Search for the cell housing the specified text and yield its (x, y) center coordinate. 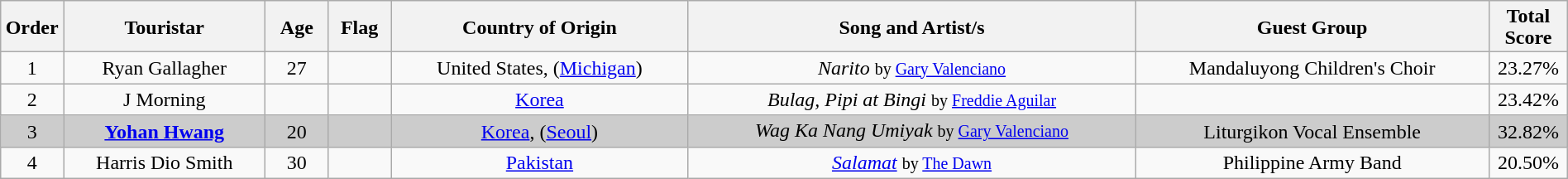
Pakistan (539, 162)
Touristar (165, 27)
20 (297, 131)
23.27% (1528, 68)
Flag (360, 27)
Yohan Hwang (165, 131)
Country of Origin (539, 27)
3 (32, 131)
Narito by Gary Valenciano (911, 68)
4 (32, 162)
23.42% (1528, 99)
27 (297, 68)
Salamat by The Dawn (911, 162)
Harris Dio Smith (165, 162)
1 (32, 68)
2 (32, 99)
Total Score (1528, 27)
20.50% (1528, 162)
Ryan Gallagher (165, 68)
Korea (539, 99)
Guest Group (1312, 27)
Korea, (Seoul) (539, 131)
Age (297, 27)
Song and Artist/s (911, 27)
Philippine Army Band (1312, 162)
Bulag, Pipi at Bingi by Freddie Aguilar (911, 99)
32.82% (1528, 131)
30 (297, 162)
Wag Ka Nang Umiyak by Gary Valenciano (911, 131)
Liturgikon Vocal Ensemble (1312, 131)
United States, (Michigan) (539, 68)
Order (32, 27)
Mandaluyong Children's Choir (1312, 68)
J Morning (165, 99)
